Scan for the cell matching the given text and deliver its [x, y] coordinate at center. 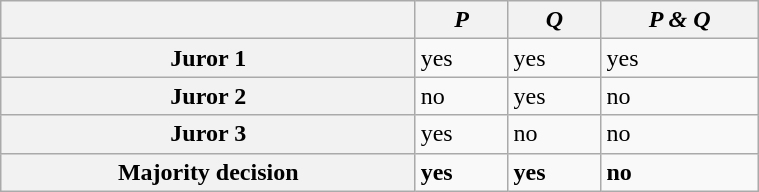
Juror 1 [208, 58]
Majority decision [208, 172]
Juror 2 [208, 96]
P & Q [680, 20]
Juror 3 [208, 134]
P [462, 20]
Q [554, 20]
